Extract the (X, Y) coordinate from the center of the cell holding the provided text.  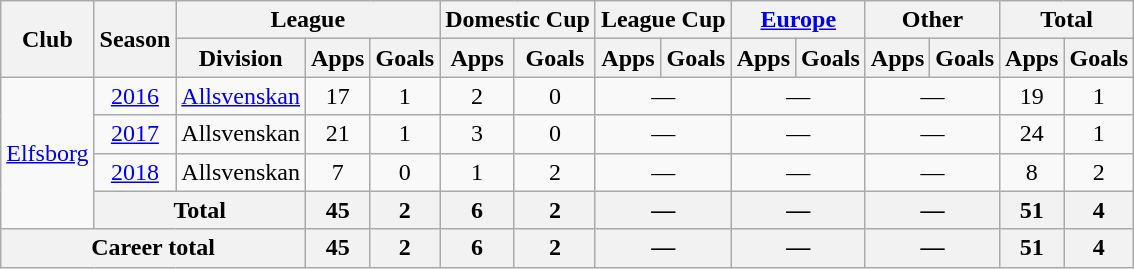
24 (1032, 134)
Career total (154, 248)
Other (932, 20)
Division (241, 58)
3 (478, 134)
Elfsborg (48, 153)
League Cup (663, 20)
League (308, 20)
2018 (135, 172)
8 (1032, 172)
17 (338, 96)
Season (135, 39)
Domestic Cup (518, 20)
19 (1032, 96)
21 (338, 134)
2017 (135, 134)
Club (48, 39)
2016 (135, 96)
Europe (798, 20)
7 (338, 172)
